Detect which cell encompasses the target text, then output its [x, y] center coordinate. 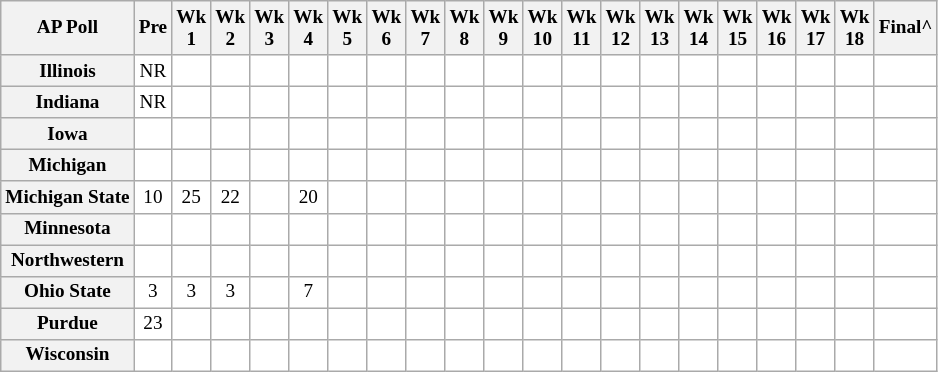
AP Poll [68, 28]
Michigan [68, 166]
Wk17 [816, 28]
23 [153, 324]
25 [192, 197]
Northwestern [68, 261]
Wisconsin [68, 355]
Wk8 [464, 28]
Wk11 [582, 28]
7 [308, 292]
20 [308, 197]
Ohio State [68, 292]
Wk15 [738, 28]
Illinois [68, 71]
Wk18 [854, 28]
Wk4 [308, 28]
Wk12 [620, 28]
Minnesota [68, 229]
Wk5 [348, 28]
Wk16 [776, 28]
Wk2 [230, 28]
Final^ [906, 28]
Wk10 [542, 28]
Wk14 [698, 28]
Wk6 [386, 28]
Wk13 [660, 28]
Wk1 [192, 28]
Purdue [68, 324]
Wk9 [504, 28]
Iowa [68, 134]
Michigan State [68, 197]
Wk3 [270, 28]
Wk7 [426, 28]
10 [153, 197]
Pre [153, 28]
Indiana [68, 102]
22 [230, 197]
